Extract the [x, y] coordinate from the center of the cell holding the provided text.  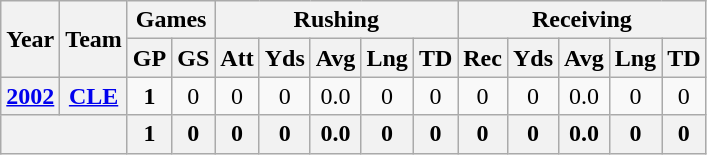
GS [194, 58]
Year [30, 39]
Att [237, 58]
GP [149, 58]
Team [94, 39]
Games [170, 20]
Rec [483, 58]
Receiving [582, 20]
CLE [94, 96]
2002 [30, 96]
Rushing [336, 20]
